Identify which cell holds the provided text, then report its (X, Y) central coordinate. 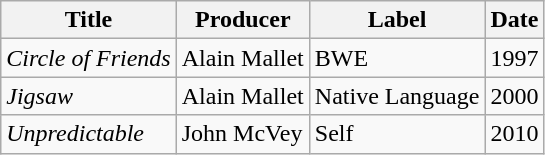
BWE (397, 58)
Jigsaw (89, 96)
2010 (514, 134)
Producer (242, 20)
Unpredictable (89, 134)
Circle of Friends (89, 58)
Native Language (397, 96)
1997 (514, 58)
Title (89, 20)
Date (514, 20)
Label (397, 20)
John McVey (242, 134)
Self (397, 134)
2000 (514, 96)
